Determine the (x, y) coordinate at the center of the cell enclosing the given text.  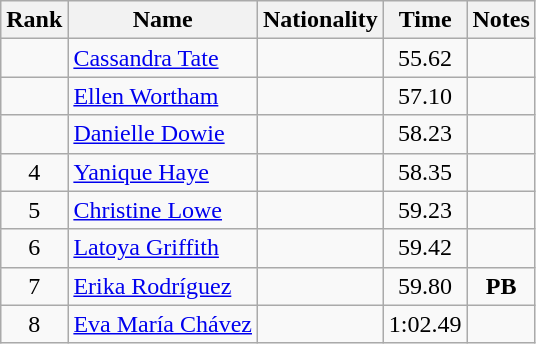
Cassandra Tate (163, 58)
57.10 (425, 96)
59.80 (425, 286)
Danielle Dowie (163, 134)
58.23 (425, 134)
Ellen Wortham (163, 96)
8 (34, 324)
6 (34, 248)
Yanique Haye (163, 172)
5 (34, 210)
Notes (501, 20)
1:02.49 (425, 324)
59.42 (425, 248)
Rank (34, 20)
Latoya Griffith (163, 248)
Erika Rodríguez (163, 286)
Eva María Chávez (163, 324)
55.62 (425, 58)
59.23 (425, 210)
58.35 (425, 172)
Name (163, 20)
Christine Lowe (163, 210)
Time (425, 20)
7 (34, 286)
PB (501, 286)
Nationality (321, 20)
4 (34, 172)
